Capture the cell that displays the provided text and extract its (X, Y) central coordinate. 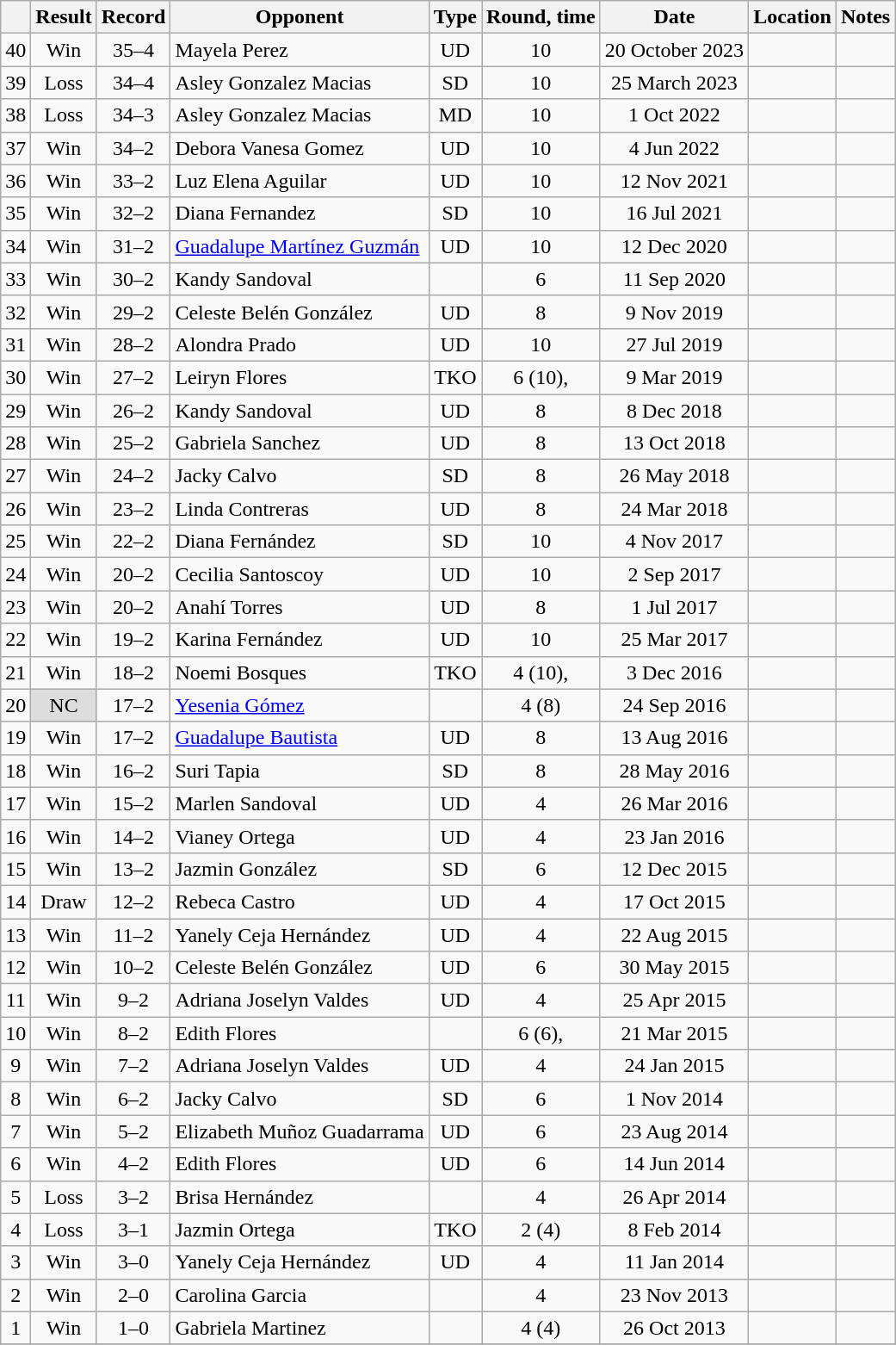
1 Jul 2017 (674, 607)
5–2 (133, 1131)
13 (15, 934)
40 (15, 50)
24 Mar 2018 (674, 509)
13 Oct 2018 (674, 443)
2 (15, 1295)
Karina Fernández (300, 640)
29 (15, 411)
12 Nov 2021 (674, 181)
Suri Tapia (300, 771)
20 October 2023 (674, 50)
Record (133, 17)
30 May 2015 (674, 968)
14–2 (133, 836)
Debora Vanesa Gomez (300, 148)
6 (10), (541, 377)
1 (15, 1328)
26–2 (133, 411)
24–2 (133, 476)
Vianey Ortega (300, 836)
28 May 2016 (674, 771)
10–2 (133, 968)
22–2 (133, 542)
3 Dec 2016 (674, 672)
Noemi Bosques (300, 672)
20 (15, 705)
11 Sep 2020 (674, 279)
16 Jul 2021 (674, 214)
3 (15, 1262)
3–2 (133, 1197)
19 (15, 738)
Luz Elena Aguilar (300, 181)
13 Aug 2016 (674, 738)
Jazmin Ortega (300, 1230)
15–2 (133, 803)
11–2 (133, 934)
25 Mar 2017 (674, 640)
8 Dec 2018 (674, 411)
19–2 (133, 640)
28 (15, 443)
Result (64, 17)
26 May 2018 (674, 476)
24 (15, 574)
2 (4) (541, 1230)
16–2 (133, 771)
Round, time (541, 17)
26 Oct 2013 (674, 1328)
21 Mar 2015 (674, 1033)
25 (15, 542)
36 (15, 181)
14 (15, 902)
7–2 (133, 1066)
12–2 (133, 902)
35–4 (133, 50)
Type (454, 17)
Yesenia Gómez (300, 705)
Gabriela Sanchez (300, 443)
18 (15, 771)
32 (15, 312)
4 (4) (541, 1328)
3–1 (133, 1230)
Date (674, 17)
7 (15, 1131)
NC (64, 705)
Notes (865, 17)
34–2 (133, 148)
4 Nov 2017 (674, 542)
14 Jun 2014 (674, 1164)
11 (15, 1001)
24 Sep 2016 (674, 705)
6–2 (133, 1099)
21 (15, 672)
27 (15, 476)
Guadalupe Martínez Guzmán (300, 246)
Location (793, 17)
34 (15, 246)
23 Aug 2014 (674, 1131)
39 (15, 83)
Cecilia Santoscoy (300, 574)
28–2 (133, 344)
Opponent (300, 17)
4 (8) (541, 705)
17 Oct 2015 (674, 902)
35 (15, 214)
4 (10), (541, 672)
26 Mar 2016 (674, 803)
33 (15, 279)
22 (15, 640)
Carolina Garcia (300, 1295)
33–2 (133, 181)
13–2 (133, 869)
4 Jun 2022 (674, 148)
2–0 (133, 1295)
32–2 (133, 214)
23–2 (133, 509)
Guadalupe Bautista (300, 738)
23 Nov 2013 (674, 1295)
Diana Fernandez (300, 214)
Linda Contreras (300, 509)
22 Aug 2015 (674, 934)
24 Jan 2015 (674, 1066)
Jazmin González (300, 869)
25 Apr 2015 (674, 1001)
26 Apr 2014 (674, 1197)
Rebeca Castro (300, 902)
18–2 (133, 672)
Brisa Hernández (300, 1197)
9 Nov 2019 (674, 312)
25 March 2023 (674, 83)
Elizabeth Muñoz Guadarrama (300, 1131)
34–3 (133, 115)
31 (15, 344)
4–2 (133, 1164)
3–0 (133, 1262)
23 Jan 2016 (674, 836)
38 (15, 115)
Diana Fernández (300, 542)
Draw (64, 902)
9 (15, 1066)
11 Jan 2014 (674, 1262)
8–2 (133, 1033)
17 (15, 803)
Anahí Torres (300, 607)
1 Nov 2014 (674, 1099)
34–4 (133, 83)
12 Dec 2015 (674, 869)
26 (15, 509)
9–2 (133, 1001)
29–2 (133, 312)
Leiryn Flores (300, 377)
2 Sep 2017 (674, 574)
Alondra Prado (300, 344)
27 Jul 2019 (674, 344)
16 (15, 836)
MD (454, 115)
30 (15, 377)
9 Mar 2019 (674, 377)
27–2 (133, 377)
25–2 (133, 443)
Gabriela Martinez (300, 1328)
5 (15, 1197)
37 (15, 148)
1 Oct 2022 (674, 115)
23 (15, 607)
31–2 (133, 246)
8 Feb 2014 (674, 1230)
6 (6), (541, 1033)
15 (15, 869)
1–0 (133, 1328)
12 (15, 968)
30–2 (133, 279)
Marlen Sandoval (300, 803)
12 Dec 2020 (674, 246)
Mayela Perez (300, 50)
